Return [x, y] of the center of cell containing provided text 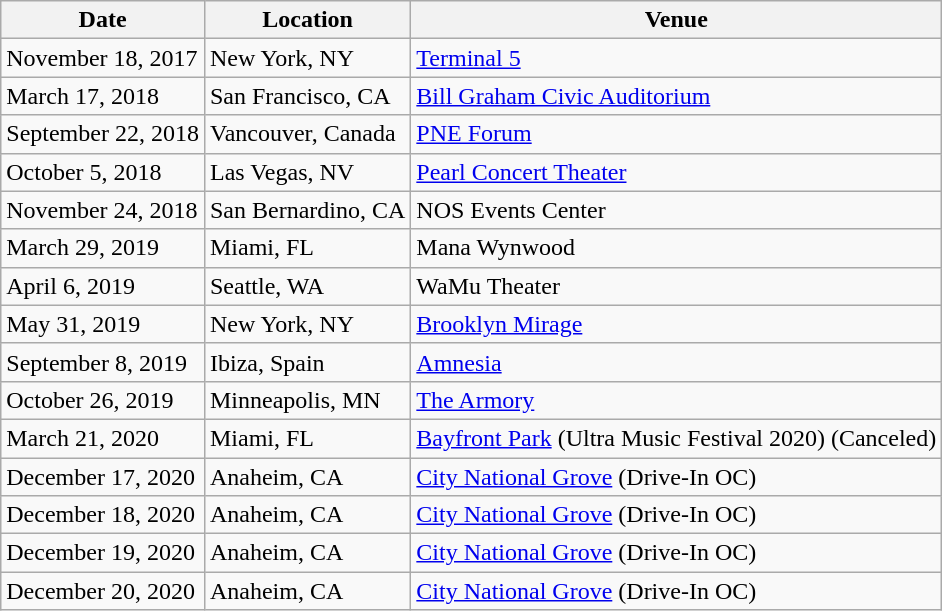
Mana Wynwood [676, 248]
Bill Graham Civic Auditorium [676, 96]
Location [307, 20]
The Armory [676, 400]
October 26, 2019 [103, 400]
WaMu Theater [676, 286]
Vancouver, Canada [307, 134]
Brooklyn Mirage [676, 324]
October 5, 2018 [103, 172]
December 20, 2020 [103, 591]
Terminal 5 [676, 58]
December 18, 2020 [103, 515]
March 17, 2018 [103, 96]
PNE Forum [676, 134]
December 19, 2020 [103, 553]
San Bernardino, CA [307, 210]
November 18, 2017 [103, 58]
April 6, 2019 [103, 286]
NOS Events Center [676, 210]
Amnesia [676, 362]
Bayfront Park (Ultra Music Festival 2020) (Canceled) [676, 438]
Venue [676, 20]
November 24, 2018 [103, 210]
September 8, 2019 [103, 362]
Minneapolis, MN [307, 400]
San Francisco, CA [307, 96]
March 21, 2020 [103, 438]
December 17, 2020 [103, 477]
Pearl Concert Theater [676, 172]
September 22, 2018 [103, 134]
Las Vegas, NV [307, 172]
May 31, 2019 [103, 324]
Seattle, WA [307, 286]
Date [103, 20]
March 29, 2019 [103, 248]
Ibiza, Spain [307, 362]
